Return the [X, Y] coordinate for the center point of the cell that contains the specified text.  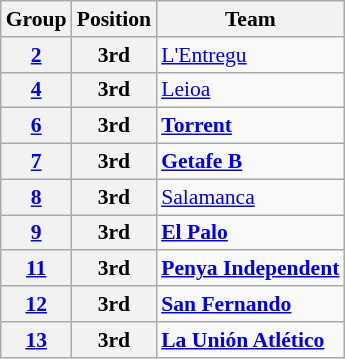
Torrent [250, 126]
El Palo [250, 233]
San Fernando [250, 304]
6 [36, 126]
8 [36, 197]
2 [36, 55]
11 [36, 269]
Team [250, 19]
L'Entregu [250, 55]
Position [114, 19]
9 [36, 233]
13 [36, 340]
Leioa [250, 90]
Penya Independent [250, 269]
4 [36, 90]
La Unión Atlético [250, 340]
7 [36, 162]
12 [36, 304]
Salamanca [250, 197]
Group [36, 19]
Getafe B [250, 162]
